Provide the (x, y) coordinate of the cell's center where the given text is located.  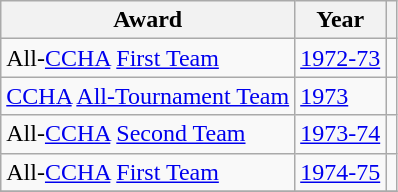
1973-74 (340, 134)
1972-73 (340, 58)
Year (340, 20)
1973 (340, 96)
1974-75 (340, 172)
CCHA All-Tournament Team (148, 96)
Award (148, 20)
All-CCHA Second Team (148, 134)
